Identify which cell holds the provided text, then report its [x, y] central coordinate. 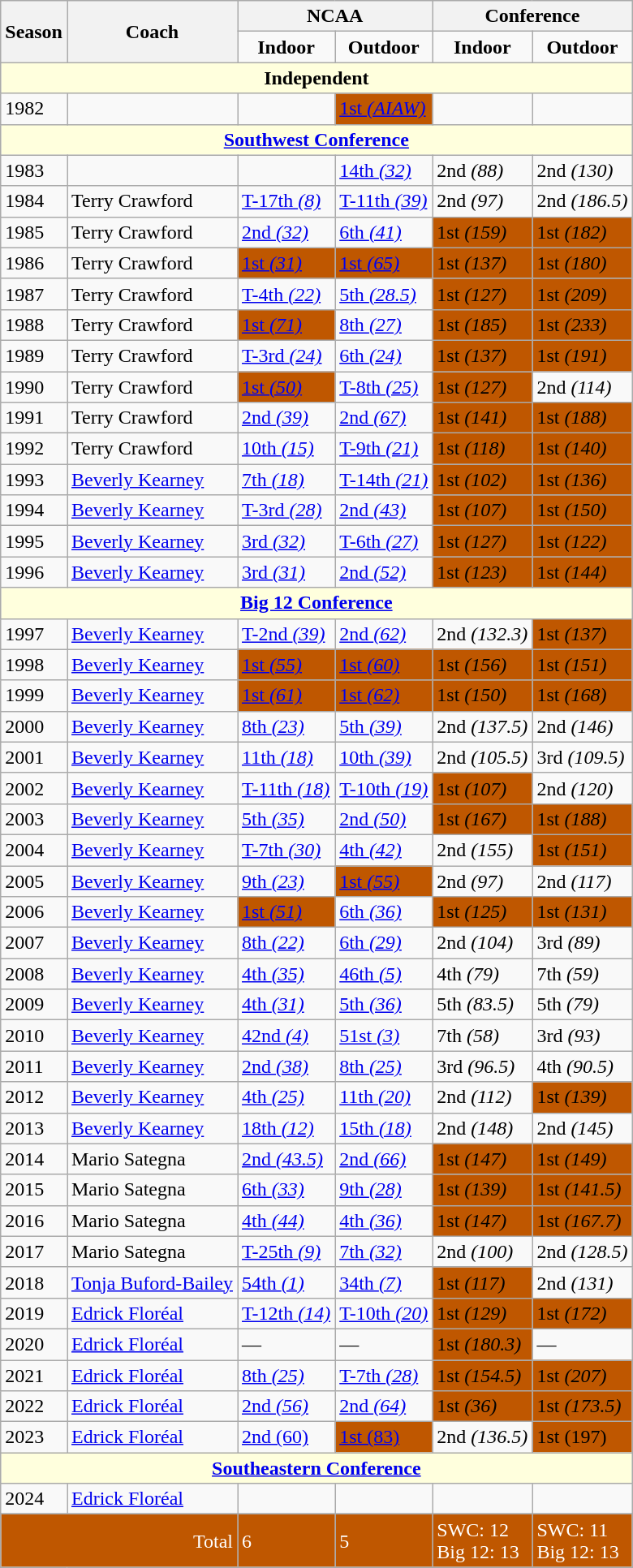
1st (AIAW) [384, 109]
T-2nd (39) [286, 634]
10th (15) [286, 449]
T-7th (28) [384, 1376]
2017 [34, 1251]
SWC: 12Big 12: 13 [482, 1540]
6th (24) [384, 355]
T-6th (27) [384, 541]
2nd (32) [286, 232]
3rd (93) [583, 1036]
2005 [34, 881]
5 [384, 1540]
2006 [34, 912]
18th (12) [286, 1128]
Southwest Conference [316, 140]
1st (233) [583, 325]
15th (18) [384, 1128]
Coach [152, 32]
1st (140) [583, 449]
2008 [34, 974]
2nd (155) [482, 850]
T-9th (21) [384, 449]
1984 [34, 201]
2018 [34, 1282]
5th (28.5) [384, 294]
3rd (96.5) [482, 1066]
2019 [34, 1313]
1983 [34, 170]
4th (42) [384, 850]
2000 [34, 726]
Southeastern Conference [316, 1468]
2020 [34, 1344]
2022 [34, 1406]
2nd (100) [482, 1251]
1st (149) [583, 1159]
1st (209) [583, 294]
1985 [34, 232]
2nd (114) [583, 387]
1st (102) [482, 480]
6 [286, 1540]
1st (117) [482, 1282]
1st (118) [482, 449]
1st (197) [583, 1437]
2016 [34, 1221]
2014 [34, 1159]
3rd (89) [583, 943]
2nd (145) [583, 1128]
T-11th (39) [384, 201]
T-11th (18) [286, 788]
2nd (39) [286, 418]
1st (62) [384, 696]
1st (131) [583, 912]
2nd (38) [286, 1066]
1st (83) [384, 1437]
2nd (120) [583, 788]
1995 [34, 541]
7th (18) [286, 480]
T-25th (9) [286, 1251]
1st (36) [482, 1406]
1st (159) [482, 232]
1st (60) [384, 665]
9th (28) [384, 1190]
1st (191) [583, 355]
2001 [34, 757]
1st (65) [384, 263]
T-10th (20) [384, 1313]
2nd (148) [482, 1128]
1st (167) [482, 819]
6th (29) [384, 943]
7th (59) [583, 974]
4th (79) [482, 974]
3rd (32) [286, 541]
1st (61) [286, 696]
4th (36) [384, 1221]
1st (51) [286, 912]
1st (156) [482, 665]
Big 12 Conference [316, 603]
8th (22) [286, 943]
Season [34, 32]
1st (144) [583, 572]
1st (122) [583, 541]
2nd (88) [482, 170]
6th (41) [384, 232]
1st (154.5) [482, 1376]
1st (182) [583, 232]
2015 [34, 1190]
10th (39) [384, 757]
7th (32) [384, 1251]
1988 [34, 325]
2nd (62) [384, 634]
4th (25) [286, 1097]
1993 [34, 480]
2024 [34, 1499]
2007 [34, 943]
2003 [34, 819]
4th (90.5) [583, 1066]
2nd (43) [384, 510]
2nd (67) [384, 418]
8th (27) [384, 325]
1st (173.5) [583, 1406]
2nd (64) [384, 1406]
2nd (104) [482, 943]
11th (18) [286, 757]
54th (1) [286, 1282]
1991 [34, 418]
T-10th (19) [384, 788]
2021 [34, 1376]
2011 [34, 1066]
1998 [34, 665]
5th (79) [583, 1005]
2nd (136.5) [482, 1437]
2nd (130) [583, 170]
1st (123) [482, 572]
2004 [34, 850]
1997 [34, 634]
1st (141.5) [583, 1190]
5th (39) [384, 726]
2nd (132.3) [482, 634]
1986 [34, 263]
2nd (52) [384, 572]
8th (23) [286, 726]
T-3rd (28) [286, 510]
4th (35) [286, 974]
4th (31) [286, 1005]
3rd (31) [286, 572]
34th (7) [384, 1282]
T-17th (8) [286, 201]
1st (50) [286, 387]
3rd (109.5) [583, 757]
2nd (128.5) [583, 1251]
1st (129) [482, 1313]
2nd (146) [583, 726]
SWC: 11Big 12: 13 [583, 1540]
Independent [316, 78]
1st (125) [482, 912]
14th (32) [384, 170]
T-12th (14) [286, 1313]
1st (167.7) [583, 1221]
5th (35) [286, 819]
46th (5) [384, 974]
5th (36) [384, 1005]
2nd (186.5) [583, 201]
1st (172) [583, 1313]
1996 [34, 572]
11th (20) [384, 1097]
Tonja Buford-Bailey [152, 1282]
6th (33) [286, 1190]
2010 [34, 1036]
T-14th (21) [384, 480]
4th (44) [286, 1221]
1st (180.3) [482, 1344]
Conference [532, 16]
2nd (56) [286, 1406]
2023 [34, 1437]
1989 [34, 355]
1st (185) [482, 325]
2012 [34, 1097]
2nd (137.5) [482, 726]
2nd (131) [583, 1282]
1987 [34, 294]
1st (141) [482, 418]
1st (168) [583, 696]
1982 [34, 109]
6th (36) [384, 912]
2nd (105.5) [482, 757]
T-4th (22) [286, 294]
T-3rd (24) [286, 355]
T-7th (30) [286, 850]
2nd (60) [286, 1437]
1st (207) [583, 1376]
2nd (43.5) [286, 1159]
1st (136) [583, 480]
NCAA [334, 16]
5th (83.5) [482, 1005]
1994 [34, 510]
2nd (112) [482, 1097]
1990 [34, 387]
2002 [34, 788]
1st (180) [583, 263]
1992 [34, 449]
42nd (4) [286, 1036]
2nd (66) [384, 1159]
51st (3) [384, 1036]
2013 [34, 1128]
2nd (117) [583, 881]
9th (23) [286, 881]
7th (58) [482, 1036]
Total [119, 1540]
2009 [34, 1005]
1999 [34, 696]
1st (31) [286, 263]
1st (71) [286, 325]
2nd (50) [384, 819]
T-8th (25) [384, 387]
